Return [X, Y] of the center of cell containing provided text 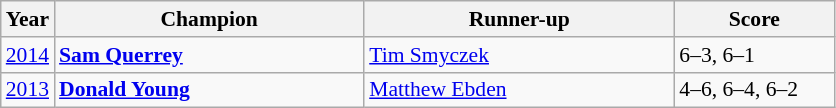
Runner-up [519, 19]
2013 [28, 90]
Tim Smyczek [519, 55]
4–6, 6–4, 6–2 [754, 90]
2014 [28, 55]
Champion [209, 19]
Sam Querrey [209, 55]
Score [754, 19]
Year [28, 19]
Matthew Ebden [519, 90]
6–3, 6–1 [754, 55]
Donald Young [209, 90]
